From the cell containing the given text, extract its center point as (X, Y) coordinate. 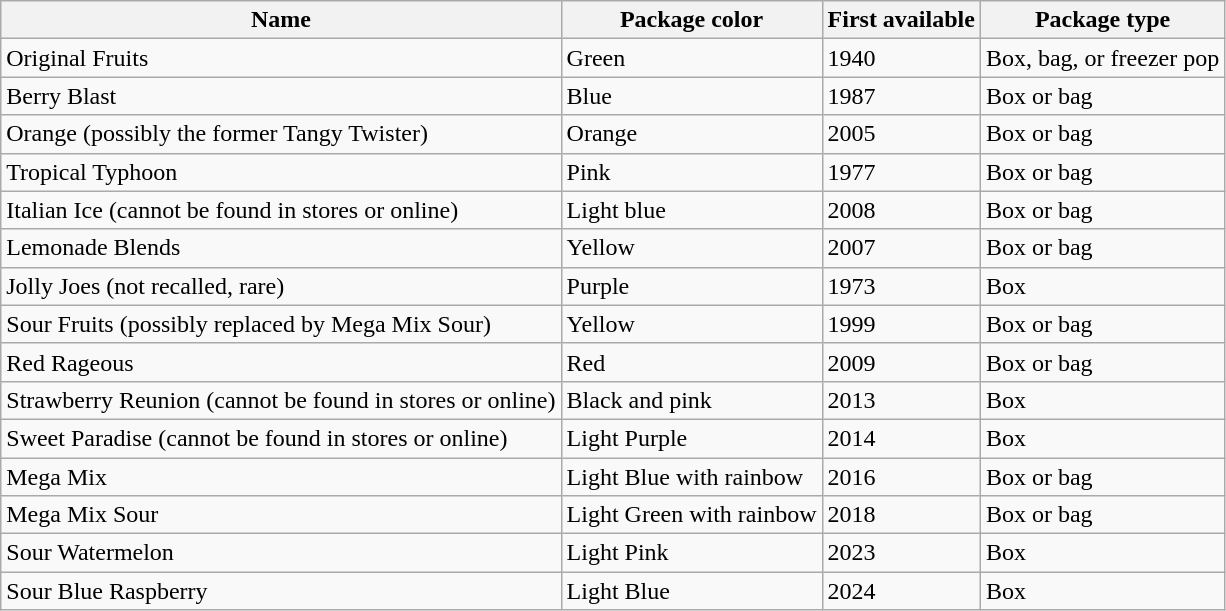
2018 (901, 515)
2009 (901, 362)
Green (692, 58)
Name (281, 20)
Red (692, 362)
1973 (901, 286)
Package type (1102, 20)
Light Blue (692, 591)
2013 (901, 400)
Sour Fruits (possibly replaced by Mega Mix Sour) (281, 324)
2005 (901, 134)
Light Purple (692, 438)
2023 (901, 553)
Tropical Typhoon (281, 172)
1987 (901, 96)
Sour Blue Raspberry (281, 591)
Lemonade Blends (281, 248)
2007 (901, 248)
2024 (901, 591)
Italian Ice (cannot be found in stores or online) (281, 210)
Light Blue with rainbow (692, 477)
Mega Mix Sour (281, 515)
Package color (692, 20)
Orange (possibly the former Tangy Twister) (281, 134)
Pink (692, 172)
1977 (901, 172)
2014 (901, 438)
First available (901, 20)
1999 (901, 324)
Light Green with rainbow (692, 515)
Light Pink (692, 553)
Jolly Joes (not recalled, rare) (281, 286)
Berry Blast (281, 96)
Orange (692, 134)
Box, bag, or freezer pop (1102, 58)
Red Rageous (281, 362)
Black and pink (692, 400)
Strawberry Reunion (cannot be found in stores or online) (281, 400)
2016 (901, 477)
Sweet Paradise (cannot be found in stores or online) (281, 438)
Blue (692, 96)
Sour Watermelon (281, 553)
1940 (901, 58)
2008 (901, 210)
Original Fruits (281, 58)
Purple (692, 286)
Mega Mix (281, 477)
Light blue (692, 210)
